From the cell containing the given text, extract its center point as (x, y) coordinate. 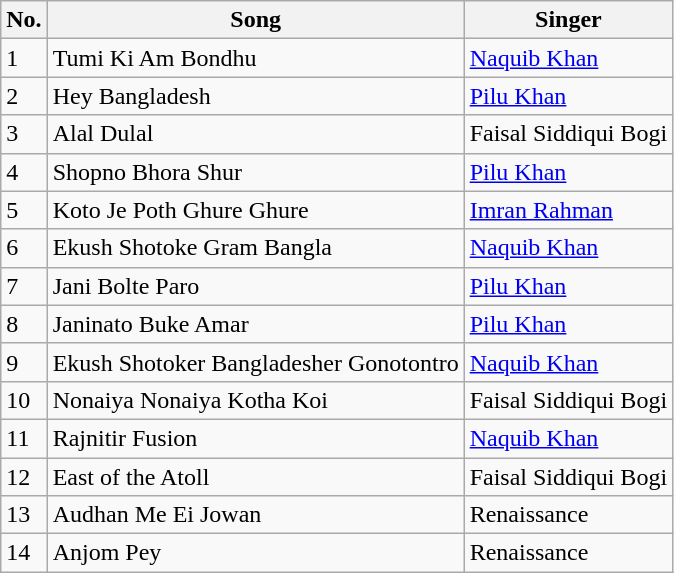
12 (24, 477)
Ekush Shotoker Bangladesher Gonotontro (256, 362)
Janinato Buke Amar (256, 324)
No. (24, 20)
14 (24, 553)
Ekush Shotoke Gram Bangla (256, 248)
2 (24, 96)
4 (24, 172)
Rajnitir Fusion (256, 438)
Tumi Ki Am Bondhu (256, 58)
Hey Bangladesh (256, 96)
East of the Atoll (256, 477)
1 (24, 58)
6 (24, 248)
Nonaiya Nonaiya Kotha Koi (256, 400)
Song (256, 20)
3 (24, 134)
7 (24, 286)
Anjom Pey (256, 553)
Koto Je Poth Ghure Ghure (256, 210)
Shopno Bhora Shur (256, 172)
5 (24, 210)
9 (24, 362)
Jani Bolte Paro (256, 286)
Alal Dulal (256, 134)
10 (24, 400)
Imran Rahman (568, 210)
11 (24, 438)
13 (24, 515)
8 (24, 324)
Audhan Me Ei Jowan (256, 515)
Singer (568, 20)
